Find where the given text appears and provide that cell's center as [X, Y] coordinate. 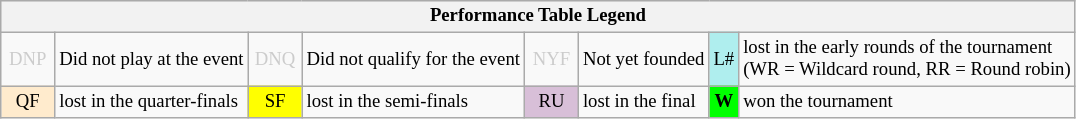
Did not play at the event [152, 60]
DNQ [275, 60]
DNP [28, 60]
Performance Table Legend [538, 16]
lost in the final [643, 102]
L# [724, 60]
RU [551, 102]
Did not qualify for the event [413, 60]
lost in the early rounds of the tournament(WR = Wildcard round, RR = Round robin) [907, 60]
lost in the quarter-finals [152, 102]
Not yet founded [643, 60]
QF [28, 102]
won the tournament [907, 102]
lost in the semi-finals [413, 102]
NYF [551, 60]
W [724, 102]
SF [275, 102]
